Return (x, y) of the center of cell containing provided text 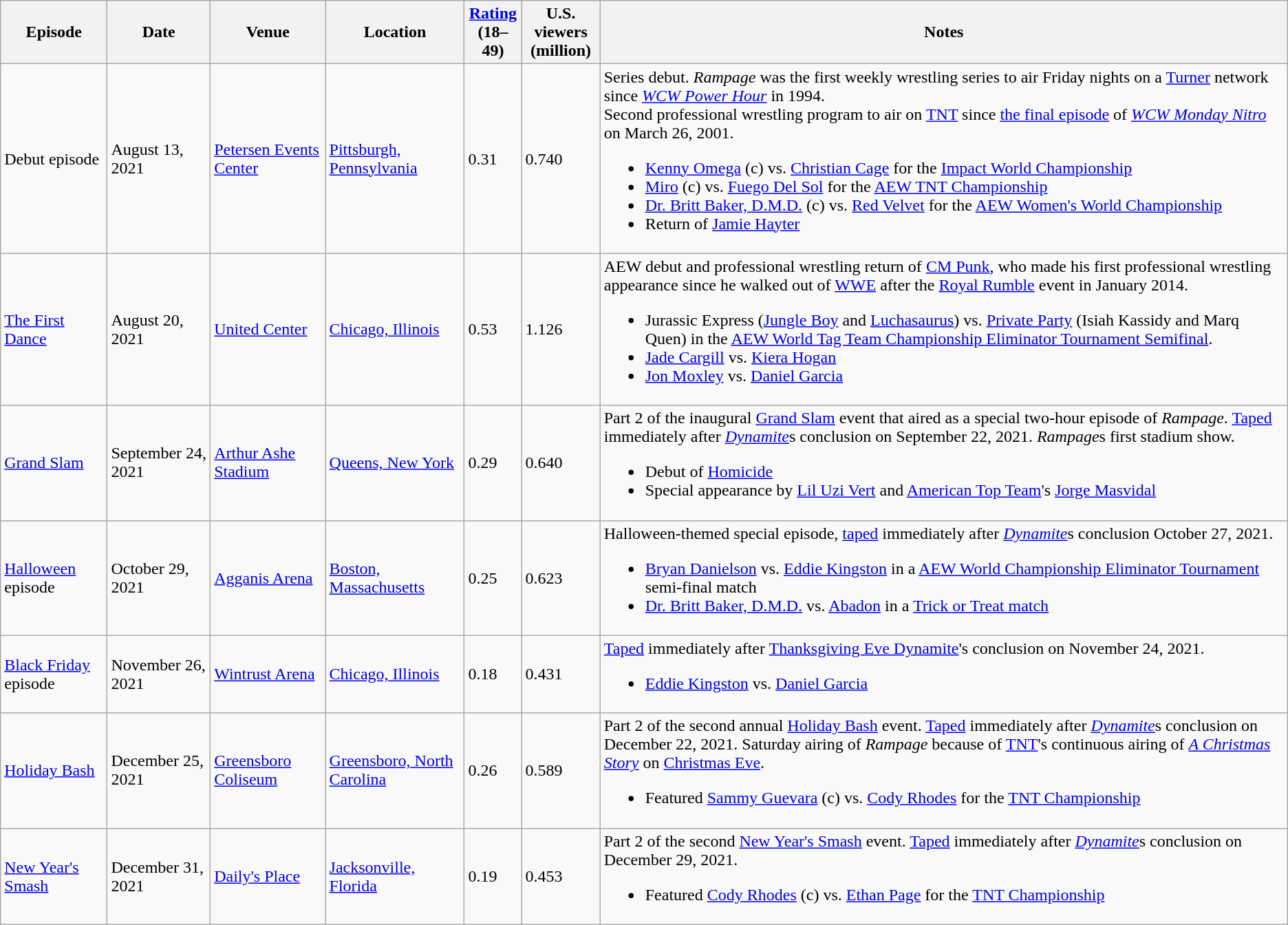
U.S. viewers(million) (561, 32)
Queens, New York (395, 463)
0.31 (493, 158)
0.453 (561, 876)
The First Dance (54, 329)
0.18 (493, 674)
Wintrust Arena (268, 674)
1.126 (561, 329)
Pittsburgh, Pennsylvania (395, 158)
0.29 (493, 463)
Arthur Ashe Stadium (268, 463)
Black Friday episode (54, 674)
Venue (268, 32)
Greensboro Coliseum (268, 771)
Date (159, 32)
Daily's Place (268, 876)
0.589 (561, 771)
Notes (944, 32)
0.640 (561, 463)
Grand Slam (54, 463)
0.740 (561, 158)
United Center (268, 329)
Rating(18–49) (493, 32)
December 31, 2021 (159, 876)
Location (395, 32)
New Year's Smash (54, 876)
Greensboro, North Carolina (395, 771)
0.26 (493, 771)
Agganis Arena (268, 578)
November 26, 2021 (159, 674)
Petersen Events Center (268, 158)
Debut episode (54, 158)
December 25, 2021 (159, 771)
0.623 (561, 578)
October 29, 2021 (159, 578)
August 13, 2021 (159, 158)
Episode (54, 32)
September 24, 2021 (159, 463)
Halloween episode (54, 578)
0.25 (493, 578)
0.19 (493, 876)
August 20, 2021 (159, 329)
0.431 (561, 674)
Taped immediately after Thanksgiving Eve Dynamite's conclusion on November 24, 2021.Eddie Kingston vs. Daniel Garcia (944, 674)
0.53 (493, 329)
Boston, Massachusetts (395, 578)
Jacksonville, Florida (395, 876)
Holiday Bash (54, 771)
